Identify which cell holds the provided text, then report its [X, Y] central coordinate. 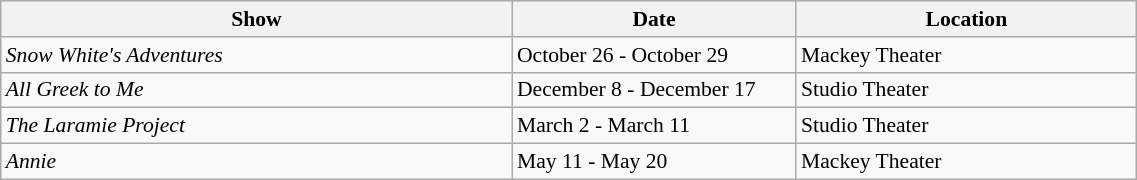
December 8 - December 17 [654, 90]
Snow White's Adventures [256, 55]
Date [654, 19]
All Greek to Me [256, 90]
October 26 - October 29 [654, 55]
Location [966, 19]
The Laramie Project [256, 126]
Annie [256, 162]
March 2 - March 11 [654, 126]
Show [256, 19]
May 11 - May 20 [654, 162]
